Search for the cell housing the specified text and yield its [X, Y] center coordinate. 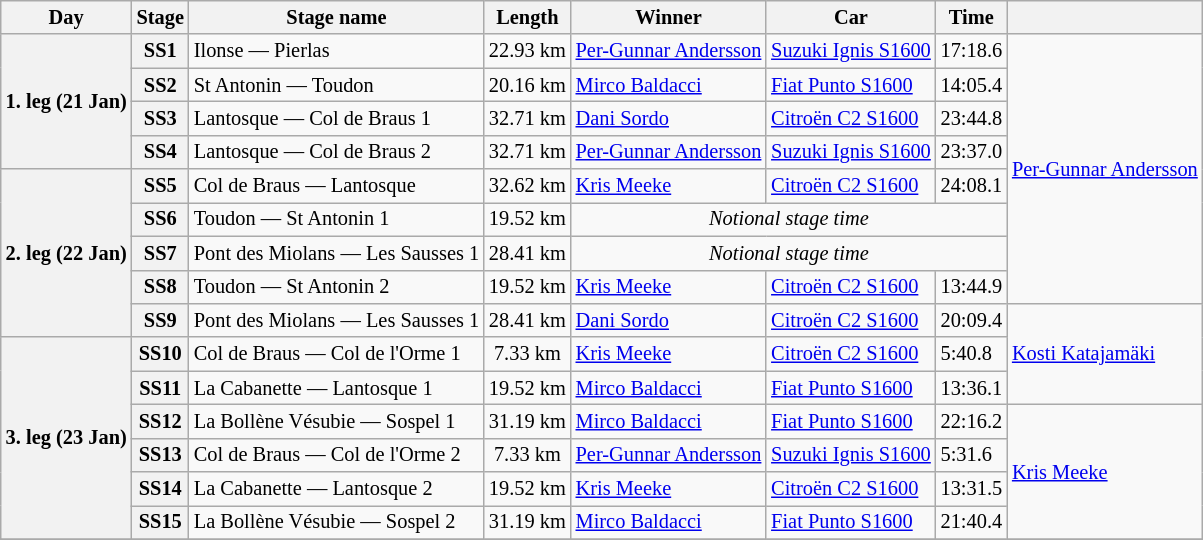
Lantosque — Col de Braus 2 [336, 152]
SS11 [160, 388]
Col de Braus — Col de l'Orme 1 [336, 354]
Col de Braus — Lantosque [336, 186]
Col de Braus — Col de l'Orme 2 [336, 455]
21:40.4 [972, 522]
Ilonse — Pierlas [336, 51]
SS4 [160, 152]
13:31.5 [972, 489]
5:40.8 [972, 354]
La Bollène Vésubie — Sospel 1 [336, 421]
17:18.6 [972, 51]
20:09.4 [972, 320]
Stage [160, 17]
Kosti Katajamäki [1105, 354]
23:37.0 [972, 152]
SS5 [160, 186]
20.16 km [528, 85]
Length [528, 17]
SS1 [160, 51]
3. leg (23 Jan) [66, 438]
SS6 [160, 219]
Lantosque — Col de Braus 1 [336, 118]
La Cabanette — Lantosque 1 [336, 388]
SS10 [160, 354]
22.93 km [528, 51]
Time [972, 17]
Car [850, 17]
SS7 [160, 253]
13:44.9 [972, 287]
32.62 km [528, 186]
Stage name [336, 17]
SS13 [160, 455]
La Bollène Vésubie — Sospel 2 [336, 522]
SS9 [160, 320]
22:16.2 [972, 421]
2. leg (22 Jan) [66, 253]
Toudon — St Antonin 1 [336, 219]
SS15 [160, 522]
Winner [669, 17]
1. leg (21 Jan) [66, 102]
St Antonin — Toudon [336, 85]
SS8 [160, 287]
Toudon — St Antonin 2 [336, 287]
5:31.6 [972, 455]
Day [66, 17]
SS3 [160, 118]
La Cabanette — Lantosque 2 [336, 489]
14:05.4 [972, 85]
SS2 [160, 85]
13:36.1 [972, 388]
23:44.8 [972, 118]
SS12 [160, 421]
SS14 [160, 489]
24:08.1 [972, 186]
